Locate the cell with the specified text and output its (x, y) center coordinate. 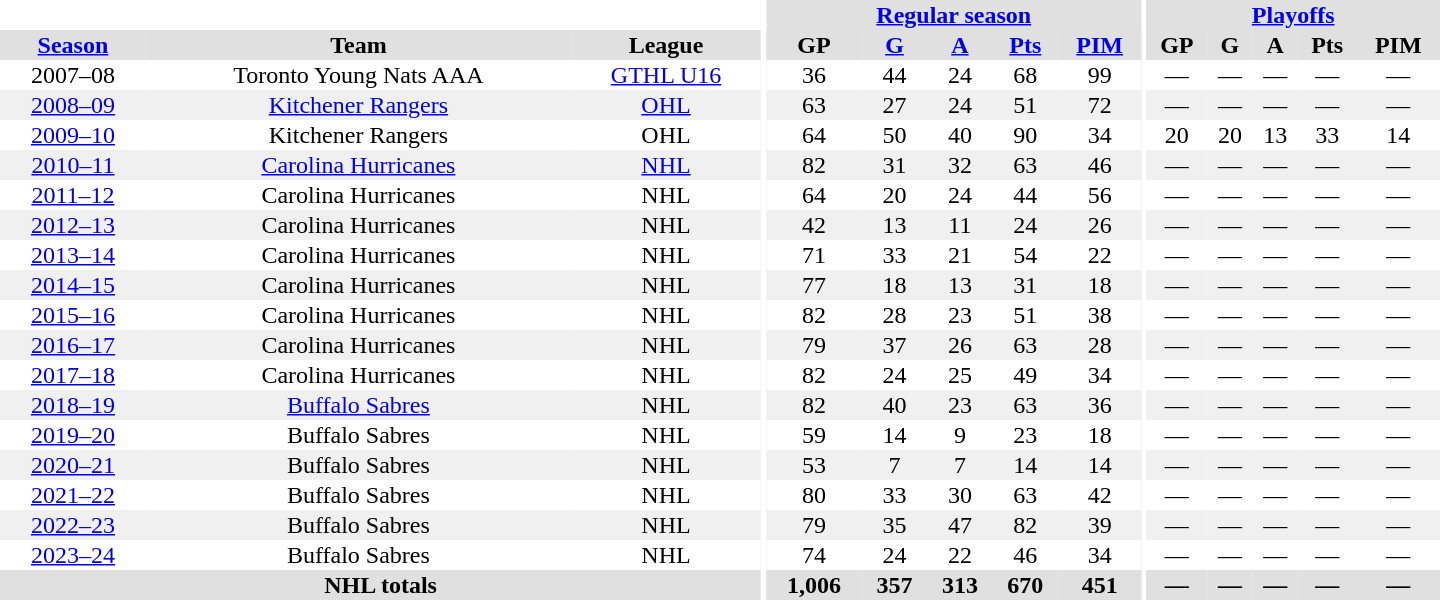
2011–12 (73, 195)
32 (960, 165)
21 (960, 255)
313 (960, 585)
2007–08 (73, 75)
Playoffs (1293, 15)
2021–22 (73, 495)
1,006 (814, 585)
451 (1100, 585)
90 (1026, 135)
Season (73, 45)
77 (814, 285)
2016–17 (73, 345)
Team (358, 45)
Toronto Young Nats AAA (358, 75)
38 (1100, 315)
2009–10 (73, 135)
2020–21 (73, 465)
670 (1026, 585)
53 (814, 465)
56 (1100, 195)
2018–19 (73, 405)
50 (894, 135)
2012–13 (73, 225)
Regular season (954, 15)
NHL totals (380, 585)
35 (894, 525)
80 (814, 495)
2017–18 (73, 375)
2010–11 (73, 165)
68 (1026, 75)
49 (1026, 375)
59 (814, 435)
30 (960, 495)
2013–14 (73, 255)
27 (894, 105)
2019–20 (73, 435)
League (666, 45)
357 (894, 585)
11 (960, 225)
2022–23 (73, 525)
54 (1026, 255)
2014–15 (73, 285)
72 (1100, 105)
2015–16 (73, 315)
39 (1100, 525)
47 (960, 525)
GTHL U16 (666, 75)
37 (894, 345)
9 (960, 435)
2023–24 (73, 555)
71 (814, 255)
99 (1100, 75)
74 (814, 555)
25 (960, 375)
2008–09 (73, 105)
